From the cell containing the given text, extract its center point as (x, y) coordinate. 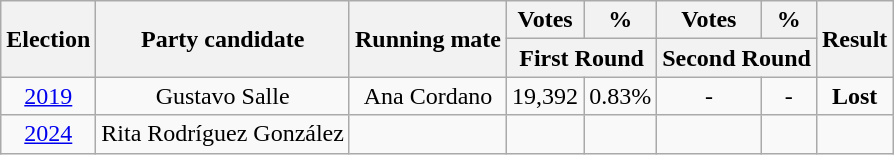
Running mate (428, 39)
Lost (854, 96)
Gustavo Salle (223, 96)
0.83% (620, 96)
Rita Rodríguez González (223, 134)
Result (854, 39)
Second Round (737, 58)
Party candidate (223, 39)
2024 (48, 134)
19,392 (546, 96)
2019 (48, 96)
First Round (582, 58)
Ana Cordano (428, 96)
Election (48, 39)
